Output the (x, y) coordinate of the center of the cell containing the given text.  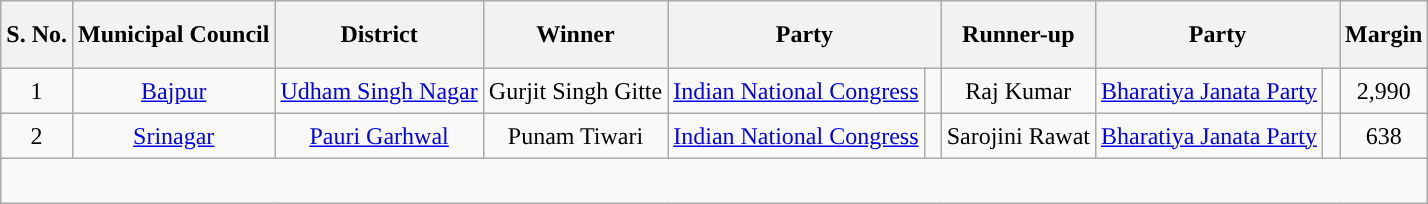
Bajpur (173, 90)
Punam Tiwari (575, 136)
Margin (1384, 35)
Gurjit Singh Gitte (575, 90)
Municipal Council (173, 35)
S. No. (37, 35)
Srinagar (173, 136)
Winner (575, 35)
Runner-up (1018, 35)
2,990 (1384, 90)
Raj Kumar (1018, 90)
1 (37, 90)
Sarojini Rawat (1018, 136)
638 (1384, 136)
District (379, 35)
2 (37, 136)
Pauri Garhwal (379, 136)
Udham Singh Nagar (379, 90)
